For the text-containing cell, return its midpoint in (x, y) coordinate format. 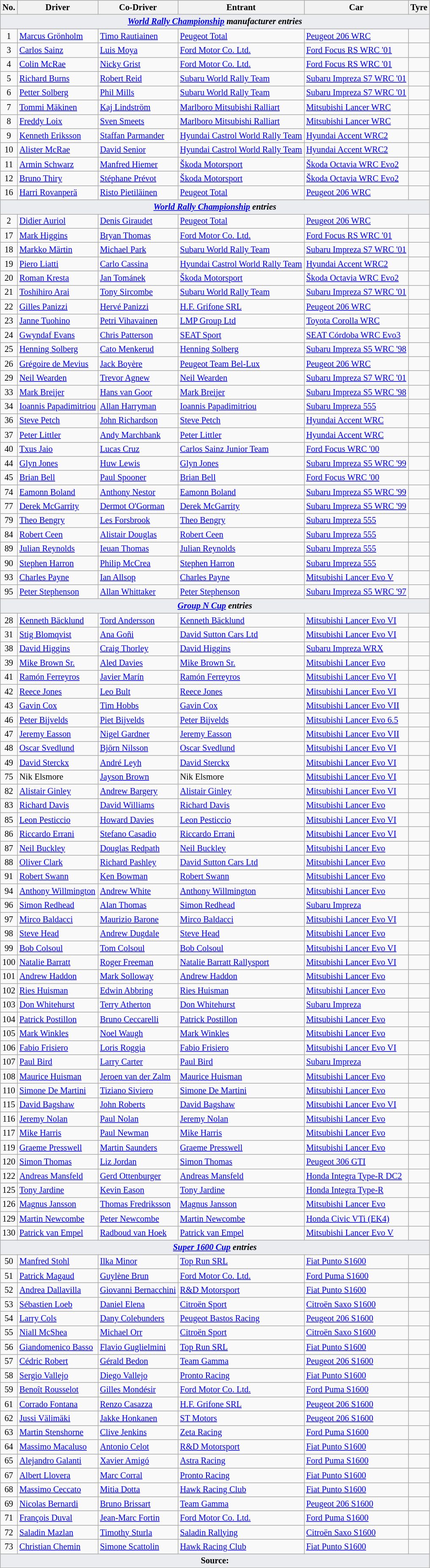
58 (9, 1375)
42 (9, 691)
Jan Tománek (138, 278)
Richard Pashley (138, 863)
Ken Bowman (138, 877)
31 (9, 634)
Renzo Casazza (138, 1404)
Diego Vallejo (138, 1375)
68 (9, 1490)
Benoît Rousselot (58, 1390)
51 (9, 1276)
Craig Thorley (138, 649)
22 (9, 307)
49 (9, 763)
Dany Colebunders (138, 1319)
Ian Allsop (138, 578)
John Richardson (138, 420)
Huw Lewis (138, 463)
16 (9, 193)
119 (9, 1148)
57 (9, 1361)
Paul Newman (138, 1133)
Giandomenico Basso (58, 1347)
André Leyh (138, 763)
85 (9, 820)
29 (9, 378)
Timo Rautiainen (138, 36)
Xavier Amigó (138, 1461)
Alan Thomas (138, 905)
130 (9, 1233)
Daniel Elena (138, 1304)
12 (9, 178)
87 (9, 848)
67 (9, 1475)
Ilka Minor (138, 1261)
Astra Racing (241, 1461)
3 (9, 50)
94 (9, 891)
Kevin Eason (138, 1190)
Petri Vihavainen (138, 321)
71 (9, 1518)
101 (9, 976)
97 (9, 919)
40 (9, 449)
Hervé Panizzi (138, 307)
20 (9, 278)
Andy Marchbank (138, 435)
47 (9, 734)
95 (9, 592)
Massimo Ceccato (58, 1490)
Giovanni Bernacchini (138, 1290)
23 (9, 321)
Jussi Välimäki (58, 1418)
Saladin Mazlan (58, 1532)
21 (9, 292)
Antonio Celot (138, 1447)
Roger Freeman (138, 962)
ST Motors (241, 1418)
39 (9, 663)
Carlo Cassina (138, 264)
Loris Roggia (138, 1048)
108 (9, 1076)
Subaru Impreza S5 WRC '97 (356, 592)
Aled Davies (138, 663)
Source: (215, 1561)
4 (9, 64)
Martin Stenshorne (58, 1432)
24 (9, 335)
Peugeot Team Bel-Lux (241, 364)
61 (9, 1404)
Super 1600 Cup entries (215, 1247)
Clive Jenkins (138, 1432)
Javier Marín (138, 677)
Didier Auriol (58, 221)
François Duval (58, 1518)
Howard Davies (138, 820)
Petter Solberg (58, 93)
Dermot O'Gorman (138, 506)
Honda Civic VTi (EK4) (356, 1219)
36 (9, 420)
Saladin Rallying (241, 1532)
126 (9, 1204)
Timothy Sturla (138, 1532)
Maurizio Barone (138, 919)
129 (9, 1219)
7 (9, 107)
88 (9, 863)
Anthony Nestor (138, 492)
6 (9, 93)
Radboud van Hoek (138, 1233)
52 (9, 1290)
105 (9, 1034)
Tord Andersson (138, 620)
Marc Corral (138, 1475)
Group N Cup entries (215, 606)
65 (9, 1461)
Zeta Racing (241, 1432)
Peugeot 306 GTI (356, 1161)
Kenneth Eriksson (58, 136)
Colin McRae (58, 64)
Tom Colsoul (138, 948)
Paul Spooner (138, 478)
Les Forsbrook (138, 520)
Kaj Lindström (138, 107)
107 (9, 1062)
69 (9, 1504)
96 (9, 905)
Nicolas Bernardi (58, 1504)
Gilles Panizzi (58, 307)
Bruno Ceccarelli (138, 1019)
Guylène Brun (138, 1276)
Ana Goñi (138, 634)
Bryan Thomas (138, 235)
No. (9, 7)
74 (9, 492)
89 (9, 549)
62 (9, 1418)
99 (9, 948)
75 (9, 777)
Hans van Goor (138, 392)
Lucas Cruz (138, 449)
Manfred Hiemer (138, 164)
54 (9, 1319)
Natalie Barratt Rallysport (241, 962)
Douglas Redpath (138, 848)
Terry Atherton (138, 1005)
5 (9, 79)
Alistair Douglas (138, 535)
Carlos Sainz Junior Team (241, 449)
63 (9, 1432)
Jack Boyère (138, 364)
Larry Cols (58, 1319)
Corrado Fontana (58, 1404)
John Roberts (138, 1105)
Janne Tuohino (58, 321)
Marcus Grönholm (58, 36)
Mitia Dotta (138, 1490)
Gerd Ottenburger (138, 1176)
Simone Scattolin (138, 1546)
Nicky Grist (138, 64)
46 (9, 720)
Alister McRae (58, 150)
Subaru Impreza WRX (356, 649)
Markko Märtin (58, 249)
Niall McShea (58, 1333)
Michael Park (138, 249)
102 (9, 991)
Peter Newcombe (138, 1219)
Luis Moya (138, 50)
Thomas Fredriksson (138, 1204)
110 (9, 1090)
41 (9, 677)
Patrick Magaud (58, 1276)
79 (9, 520)
Tyre (419, 7)
120 (9, 1161)
93 (9, 578)
Sergio Vallejo (58, 1375)
10 (9, 150)
World Rally Championship manufacturer entries (215, 22)
Mitsubishi Lancer Evo 6.5 (356, 720)
Bruno Brissart (138, 1504)
33 (9, 392)
11 (9, 164)
106 (9, 1048)
Tommi Mäkinen (58, 107)
83 (9, 805)
104 (9, 1019)
Nigel Gardner (138, 734)
44 (9, 463)
Cédric Robert (58, 1361)
Massimo Macaluso (58, 1447)
Toshihiro Arai (58, 292)
Sven Smeets (138, 122)
55 (9, 1333)
Carlos Sainz (58, 50)
Freddy Loix (58, 122)
Andrew Dugdale (138, 934)
Stéphane Prévot (138, 178)
115 (9, 1105)
117 (9, 1133)
Entrant (241, 7)
Bruno Thiry (58, 178)
122 (9, 1176)
59 (9, 1390)
Tiziano Siviero (138, 1090)
Honda Integra Type-R (356, 1190)
Andrew Bargery (138, 791)
18 (9, 249)
1 (9, 36)
Stig Blomqvist (58, 634)
56 (9, 1347)
Jakke Honkanen (138, 1418)
72 (9, 1532)
Jean-Marc Fortin (138, 1518)
Co-Driver (138, 7)
Staffan Parmander (138, 136)
45 (9, 478)
100 (9, 962)
Chris Patterson (138, 335)
David Senior (138, 150)
Denis Giraudet (138, 221)
Gérald Bedon (138, 1361)
Mark Solloway (138, 976)
73 (9, 1546)
Andrew White (138, 891)
103 (9, 1005)
53 (9, 1304)
Piet Bijvelds (138, 720)
Albert Llovera (58, 1475)
82 (9, 791)
37 (9, 435)
Car (356, 7)
Roman Kresta (58, 278)
Gilles Mondésir (138, 1390)
2 (9, 221)
Cato Menkerud (138, 349)
64 (9, 1447)
Sébastien Loeb (58, 1304)
Edwin Abbring (138, 991)
LMP Group Ltd (241, 321)
Flavio Guglielmini (138, 1347)
Risto Pietiläinen (138, 193)
David Williams (138, 805)
Peugeot Bastos Racing (241, 1319)
Phil Mills (138, 93)
Michael Orr (138, 1333)
25 (9, 349)
Richard Burns (58, 79)
Armin Schwarz (58, 164)
Gwyndaf Evans (58, 335)
98 (9, 934)
Honda Integra Type-R DC2 (356, 1176)
Ieuan Thomas (138, 549)
84 (9, 535)
Tim Hobbs (138, 706)
World Rally Championship entries (215, 207)
Philip McCrea (138, 563)
Tony Sircombe (138, 292)
Grégoire de Mevius (58, 364)
Jeroen van der Zalm (138, 1076)
116 (9, 1119)
Natalie Barratt (58, 962)
Robert Reid (138, 79)
38 (9, 649)
Toyota Corolla WRC (356, 321)
26 (9, 364)
Jayson Brown (138, 777)
Leo Bult (138, 691)
Alejandro Galanti (58, 1461)
48 (9, 748)
Andrea Dallavilla (58, 1290)
Allan Whittaker (138, 592)
125 (9, 1190)
9 (9, 136)
91 (9, 877)
28 (9, 620)
Paul Nolan (138, 1119)
34 (9, 407)
SEAT Sport (241, 335)
90 (9, 563)
86 (9, 834)
Piero Liatti (58, 264)
Noel Waugh (138, 1034)
Manfred Stohl (58, 1261)
Driver (58, 7)
77 (9, 506)
8 (9, 122)
Harri Rovanperä (58, 193)
19 (9, 264)
Allan Harryman (138, 407)
Martin Saunders (138, 1148)
Txus Jaio (58, 449)
Liz Jordan (138, 1161)
Mark Higgins (58, 235)
SEAT Córdoba WRC Evo3 (356, 335)
Christian Chemin (58, 1546)
43 (9, 706)
Trevor Agnew (138, 378)
Oliver Clark (58, 863)
17 (9, 235)
Larry Carter (138, 1062)
Stefano Casadio (138, 834)
Björn Nilsson (138, 748)
50 (9, 1261)
